Identify which cell holds the provided text, then report its (x, y) central coordinate. 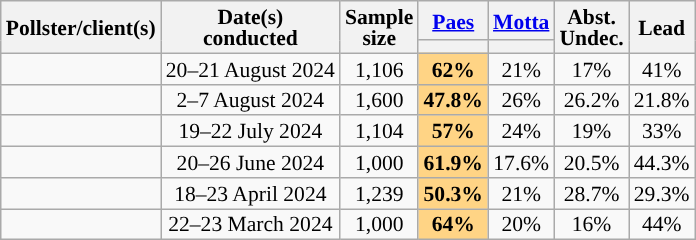
1,106 (379, 68)
18–23 April 2024 (250, 194)
19% (591, 132)
1,600 (379, 100)
Motta (521, 20)
44% (662, 224)
20–21 August 2024 (250, 68)
24% (521, 132)
47.8% (452, 100)
Samplesize (379, 27)
Pollster/client(s) (81, 27)
61.9% (452, 162)
1,239 (379, 194)
Date(s)conducted (250, 27)
26.2% (591, 100)
20.5% (591, 162)
62% (452, 68)
Paes (452, 20)
44.3% (662, 162)
22–23 March 2024 (250, 224)
29.3% (662, 194)
50.3% (452, 194)
17.6% (521, 162)
2–7 August 2024 (250, 100)
57% (452, 132)
64% (452, 224)
26% (521, 100)
Abst.Undec. (591, 27)
Lead (662, 27)
16% (591, 224)
28.7% (591, 194)
41% (662, 68)
20% (521, 224)
20–26 June 2024 (250, 162)
17% (591, 68)
1,104 (379, 132)
33% (662, 132)
19–22 July 2024 (250, 132)
21.8% (662, 100)
